Extract the [X, Y] coordinate from the center of the cell holding the provided text.  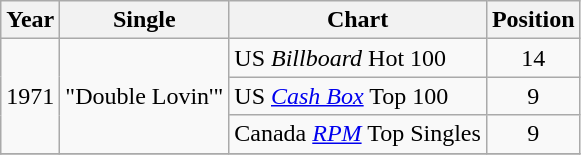
US Billboard Hot 100 [358, 58]
Year [30, 20]
14 [533, 58]
Position [533, 20]
1971 [30, 96]
Chart [358, 20]
"Double Lovin'" [144, 96]
US Cash Box Top 100 [358, 96]
Single [144, 20]
Canada RPM Top Singles [358, 134]
